Provide the [X, Y] coordinate of the cell's center where the given text is located.  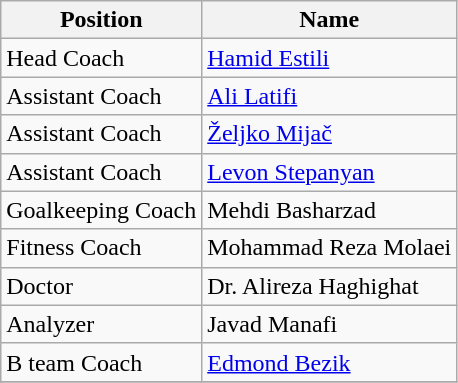
Name [330, 20]
Dr. Alireza Haghighat [330, 286]
B team Coach [102, 362]
Levon Stepanyan [330, 172]
Position [102, 20]
Hamid Estili [330, 58]
Analyzer [102, 324]
Fitness Coach [102, 248]
Mehdi Basharzad [330, 210]
Ali Latifi [330, 96]
Edmond Bezik [330, 362]
Head Coach [102, 58]
Goalkeeping Coach [102, 210]
Željko Mijač [330, 134]
Mohammad Reza Molaei [330, 248]
Doctor [102, 286]
Javad Manafi [330, 324]
